Search for the cell housing the specified text and yield its [X, Y] center coordinate. 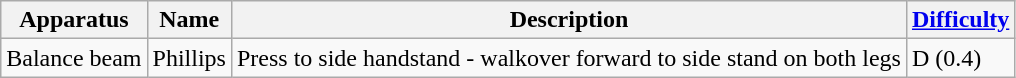
Name [189, 20]
Phillips [189, 58]
Press to side handstand - walkover forward to side stand on both legs [568, 58]
Description [568, 20]
Balance beam [74, 58]
D (0.4) [960, 58]
Apparatus [74, 20]
Difficulty [960, 20]
